Return (x, y) of the center of cell containing provided text 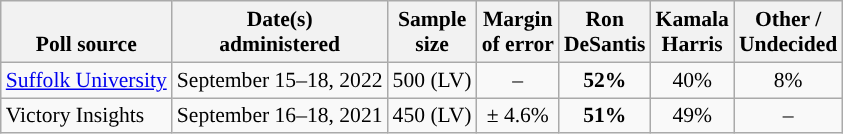
52% (605, 80)
September 16–18, 2021 (280, 116)
KamalaHarris (692, 32)
8% (788, 80)
Suffolk University (86, 80)
Poll source (86, 32)
49% (692, 116)
± 4.6% (518, 116)
450 (LV) (432, 116)
RonDeSantis (605, 32)
51% (605, 116)
September 15–18, 2022 (280, 80)
40% (692, 80)
Samplesize (432, 32)
Date(s)administered (280, 32)
Marginof error (518, 32)
500 (LV) (432, 80)
Victory Insights (86, 116)
Other /Undecided (788, 32)
